Search for the cell housing the specified text and yield its [x, y] center coordinate. 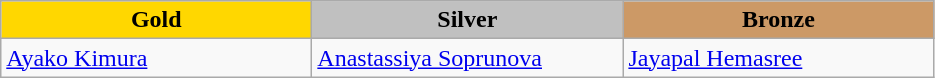
Jayapal Hemasree [778, 58]
Silver [468, 20]
Bronze [778, 20]
Gold [156, 20]
Anastassiya Soprunova [468, 58]
Ayako Kimura [156, 58]
